Output the (X, Y) coordinate of the center of the cell containing the given text.  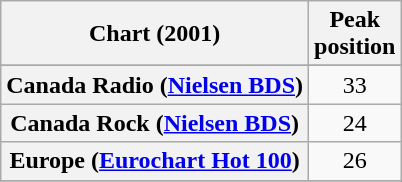
Canada Rock (Nielsen BDS) (155, 123)
Europe (Eurochart Hot 100) (155, 161)
33 (355, 85)
24 (355, 123)
Chart (2001) (155, 34)
26 (355, 161)
Canada Radio (Nielsen BDS) (155, 85)
Peakposition (355, 34)
